Identify which cell holds the provided text, then report its (X, Y) central coordinate. 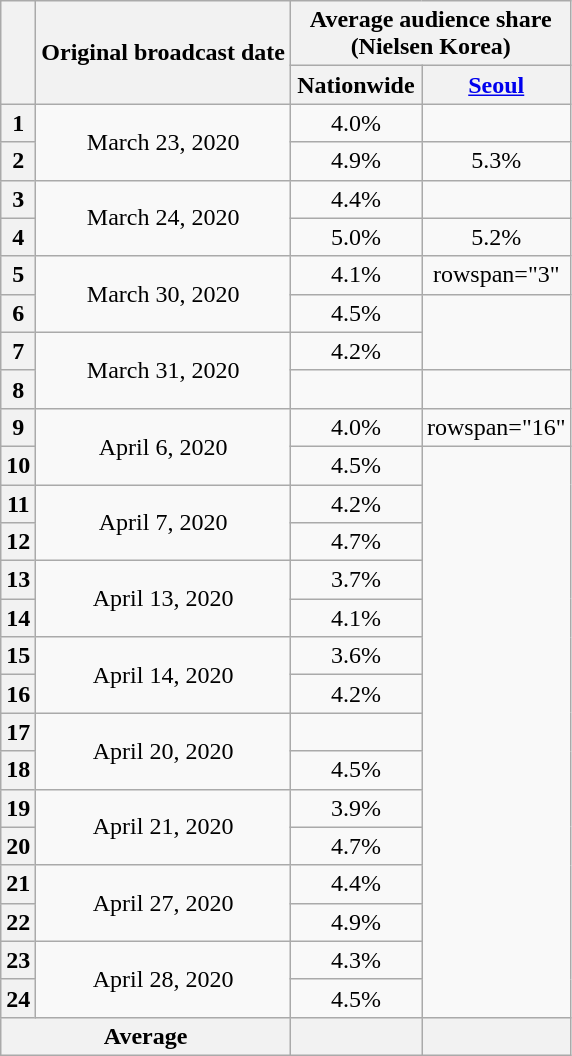
April 27, 2020 (164, 903)
April 6, 2020 (164, 446)
24 (18, 998)
7 (18, 351)
3 (18, 199)
5.0% (356, 237)
5.2% (497, 237)
15 (18, 656)
3.9% (356, 808)
March 31, 2020 (164, 370)
Seoul (497, 85)
Nationwide (356, 85)
April 13, 2020 (164, 599)
23 (18, 960)
17 (18, 732)
19 (18, 808)
14 (18, 618)
20 (18, 846)
Average audience share(Nielsen Korea) (430, 34)
3.6% (356, 656)
March 24, 2020 (164, 218)
5 (18, 275)
5.3% (497, 161)
4 (18, 237)
21 (18, 884)
rowspan="3" (497, 275)
April 28, 2020 (164, 979)
4.3% (356, 960)
April 14, 2020 (164, 675)
11 (18, 503)
1 (18, 123)
Average (146, 1036)
16 (18, 694)
12 (18, 542)
8 (18, 389)
March 23, 2020 (164, 142)
rowspan="16" (497, 427)
13 (18, 580)
3.7% (356, 580)
22 (18, 922)
6 (18, 313)
2 (18, 161)
March 30, 2020 (164, 294)
18 (18, 770)
9 (18, 427)
Original broadcast date (164, 52)
10 (18, 465)
April 7, 2020 (164, 522)
April 21, 2020 (164, 827)
April 20, 2020 (164, 751)
